Return the [x, y] coordinate for the center point of the cell that contains the specified text.  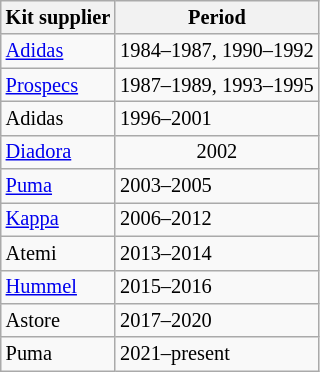
2013–2014 [216, 253]
2017–2020 [216, 320]
Hummel [58, 287]
1996–2001 [216, 118]
Period [216, 17]
1984–1987, 1990–1992 [216, 51]
Diadora [58, 152]
2006–2012 [216, 219]
Prospecs [58, 85]
Atemi [58, 253]
1987–1989, 1993–1995 [216, 85]
2015–2016 [216, 287]
Astore [58, 320]
Kappa [58, 219]
2003–2005 [216, 186]
2002 [216, 152]
Kit supplier [58, 17]
2021–present [216, 354]
